Pinpoint the cell where the given text exists, returning its (x, y) midpoint coordinate. 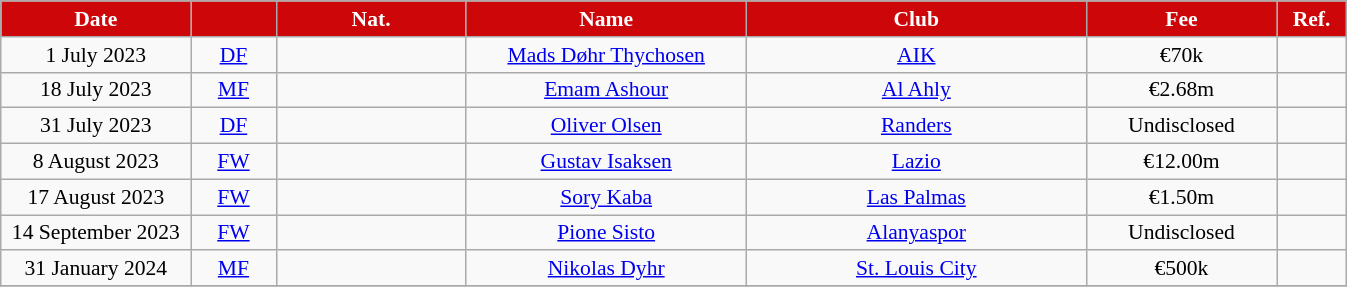
Name (606, 19)
€500k (1181, 269)
1 July 2023 (96, 55)
Club (916, 19)
Las Palmas (916, 197)
Emam Ashour (606, 90)
Lazio (916, 162)
31 January 2024 (96, 269)
Randers (916, 126)
Gustav Isaksen (606, 162)
17 August 2023 (96, 197)
St. Louis City (916, 269)
Pione Sisto (606, 233)
Sory Kaba (606, 197)
Ref. (1311, 19)
Al Ahly (916, 90)
AIK (916, 55)
14 September 2023 (96, 233)
18 July 2023 (96, 90)
Alanyaspor (916, 233)
Nikolas Dyhr (606, 269)
31 July 2023 (96, 126)
€1.50m (1181, 197)
€12.00m (1181, 162)
Fee (1181, 19)
Oliver Olsen (606, 126)
€2.68m (1181, 90)
Nat. (371, 19)
8 August 2023 (96, 162)
€70k (1181, 55)
Date (96, 19)
Mads Døhr Thychosen (606, 55)
